Identify which cell holds the provided text, then report its [X, Y] central coordinate. 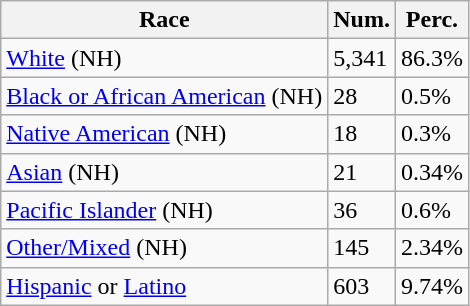
603 [362, 286]
Other/Mixed (NH) [164, 248]
Asian (NH) [164, 172]
0.34% [432, 172]
2.34% [432, 248]
9.74% [432, 286]
0.5% [432, 96]
5,341 [362, 58]
White (NH) [164, 58]
0.6% [432, 210]
Pacific Islander (NH) [164, 210]
Num. [362, 20]
86.3% [432, 58]
145 [362, 248]
18 [362, 134]
21 [362, 172]
Native American (NH) [164, 134]
Hispanic or Latino [164, 286]
28 [362, 96]
Race [164, 20]
Black or African American (NH) [164, 96]
0.3% [432, 134]
36 [362, 210]
Perc. [432, 20]
